Detect which cell encompasses the target text, then output its [x, y] center coordinate. 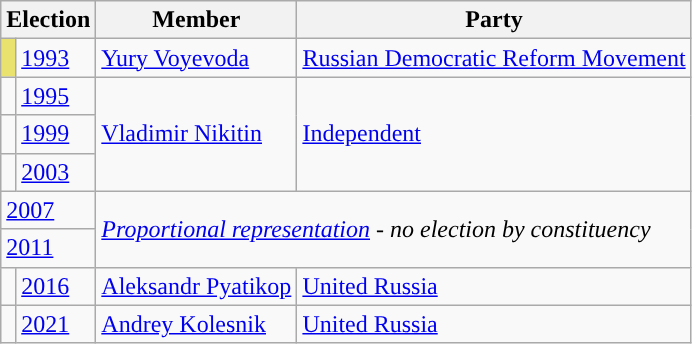
Andrey Kolesnik [196, 324]
Election [48, 20]
2011 [48, 248]
Aleksandr Pyatikop [196, 286]
Member [196, 20]
Independent [494, 134]
Yury Voyevoda [196, 58]
1999 [56, 134]
Proportional representation - no election by constituency [394, 229]
Vladimir Nikitin [196, 134]
2016 [56, 286]
1995 [56, 96]
Russian Democratic Reform Movement [494, 58]
2021 [56, 324]
1993 [56, 58]
2007 [48, 210]
2003 [56, 172]
Party [494, 20]
